Extract the [x, y] coordinate from the center of the cell holding the provided text.  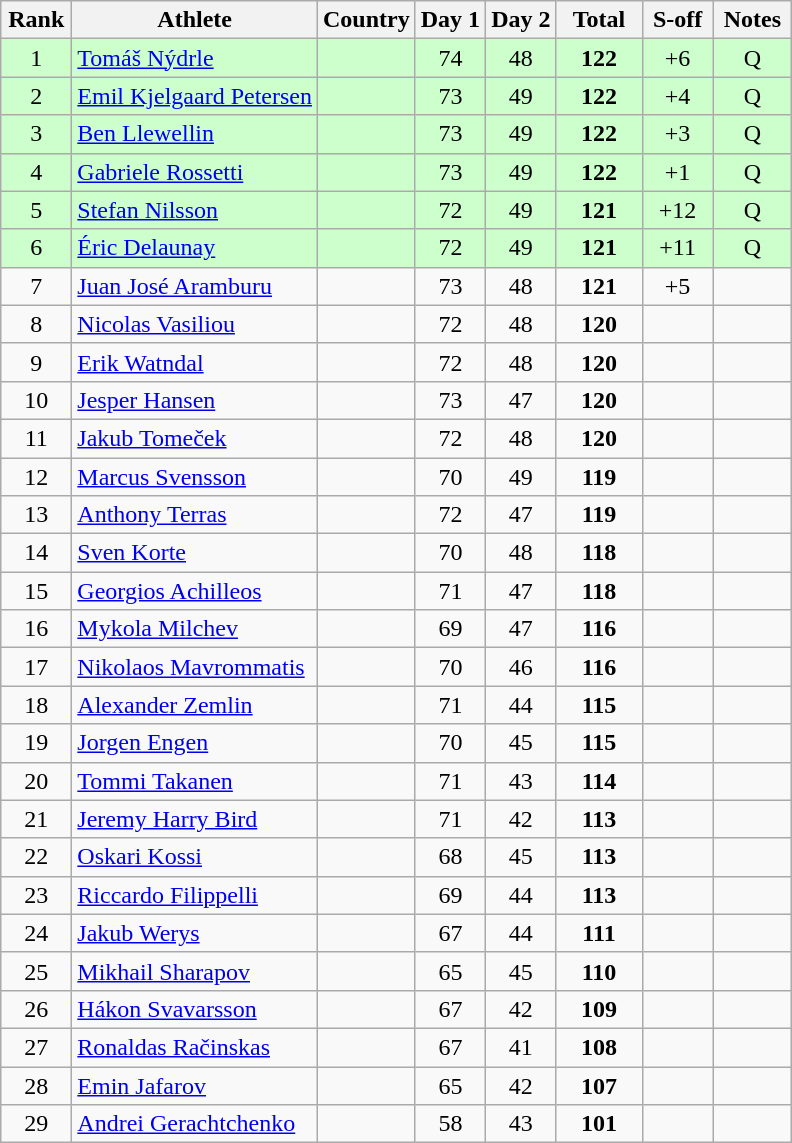
2 [36, 96]
Andrei Gerachtchenko [195, 1124]
+5 [678, 286]
108 [599, 1047]
Hákon Svavarsson [195, 1009]
Day 1 [450, 20]
Emin Jafarov [195, 1085]
Ben Llewellin [195, 134]
25 [36, 971]
Day 2 [521, 20]
11 [36, 438]
68 [450, 857]
107 [599, 1085]
16 [36, 629]
1 [36, 58]
Nicolas Vasiliou [195, 324]
Riccardo Filippelli [195, 895]
20 [36, 781]
Jakub Tomeček [195, 438]
Notes [752, 20]
28 [36, 1085]
12 [36, 477]
Tommi Takanen [195, 781]
Marcus Svensson [195, 477]
+4 [678, 96]
41 [521, 1047]
7 [36, 286]
14 [36, 553]
18 [36, 705]
+11 [678, 248]
Jeremy Harry Bird [195, 819]
15 [36, 591]
Sven Korte [195, 553]
22 [36, 857]
3 [36, 134]
Mikhail Sharapov [195, 971]
Nikolaos Mavrommatis [195, 667]
Mykola Milchev [195, 629]
110 [599, 971]
+1 [678, 172]
23 [36, 895]
9 [36, 362]
Georgios Achilleos [195, 591]
101 [599, 1124]
Country [366, 20]
Éric Delaunay [195, 248]
111 [599, 933]
S-off [678, 20]
Gabriele Rossetti [195, 172]
+3 [678, 134]
5 [36, 210]
109 [599, 1009]
26 [36, 1009]
21 [36, 819]
Juan José Aramburu [195, 286]
Athlete [195, 20]
Jakub Werys [195, 933]
Anthony Terras [195, 515]
8 [36, 324]
Emil Kjelgaard Petersen [195, 96]
Ronaldas Račinskas [195, 1047]
Rank [36, 20]
19 [36, 743]
Tomáš Nýdrle [195, 58]
74 [450, 58]
10 [36, 400]
4 [36, 172]
58 [450, 1124]
114 [599, 781]
Jorgen Engen [195, 743]
24 [36, 933]
Erik Watndal [195, 362]
Stefan Nilsson [195, 210]
17 [36, 667]
Alexander Zemlin [195, 705]
6 [36, 248]
13 [36, 515]
Jesper Hansen [195, 400]
29 [36, 1124]
Total [599, 20]
+6 [678, 58]
Oskari Kossi [195, 857]
+12 [678, 210]
46 [521, 667]
27 [36, 1047]
